Locate the cell with the specified text and output its [X, Y] center coordinate. 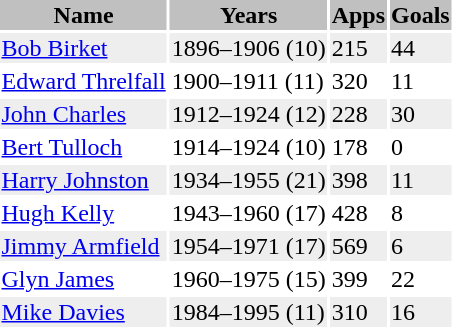
1984–1995 (11) [248, 312]
Apps [358, 15]
30 [421, 114]
Years [248, 15]
320 [358, 81]
310 [358, 312]
428 [358, 213]
John Charles [84, 114]
16 [421, 312]
Harry Johnston [84, 180]
Glyn James [84, 279]
Bob Birket [84, 48]
228 [358, 114]
22 [421, 279]
1900–1911 (11) [248, 81]
215 [358, 48]
Jimmy Armfield [84, 246]
1934–1955 (21) [248, 180]
399 [358, 279]
Edward Threlfall [84, 81]
1914–1924 (10) [248, 147]
Bert Tulloch [84, 147]
1960–1975 (15) [248, 279]
Hugh Kelly [84, 213]
1912–1924 (12) [248, 114]
8 [421, 213]
1943–1960 (17) [248, 213]
Goals [421, 15]
Mike Davies [84, 312]
1896–1906 (10) [248, 48]
398 [358, 180]
178 [358, 147]
0 [421, 147]
569 [358, 246]
44 [421, 48]
Name [84, 15]
1954–1971 (17) [248, 246]
6 [421, 246]
